Provide the (x, y) coordinate of the cell's center where the given text is located.  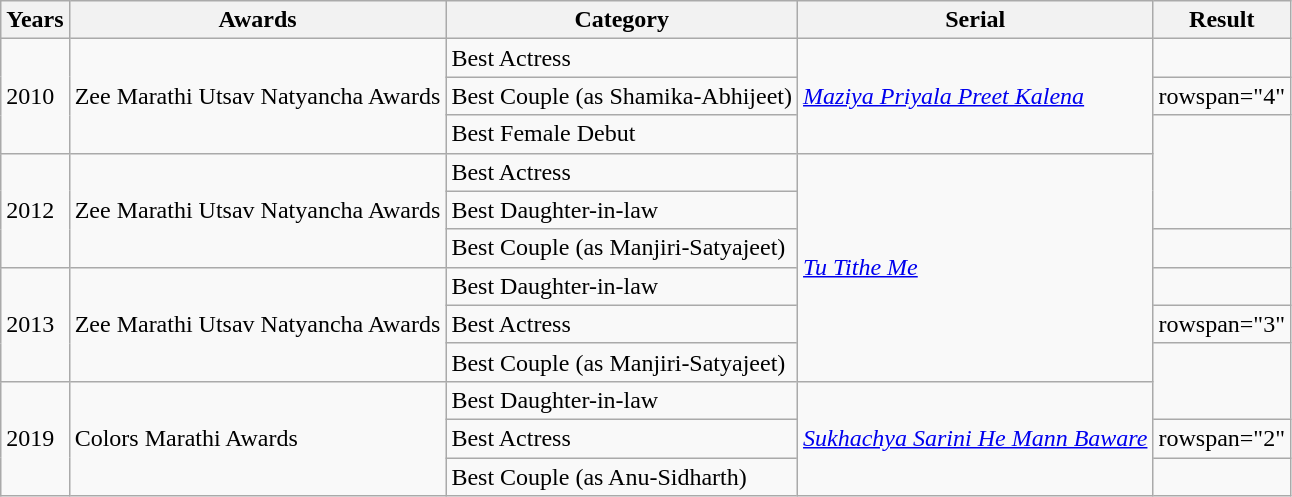
Best Couple (as Anu-Sidharth) (622, 477)
Years (35, 20)
Maziya Priyala Preet Kalena (976, 96)
Category (622, 20)
2012 (35, 210)
Result (1222, 20)
Awards (258, 20)
Sukhachya Sarini He Mann Baware (976, 438)
Best Couple (as Shamika-Abhijeet) (622, 96)
2010 (35, 96)
rowspan="4" (1222, 96)
2019 (35, 438)
Serial (976, 20)
Colors Marathi Awards (258, 438)
rowspan="2" (1222, 438)
rowspan="3" (1222, 324)
2013 (35, 324)
Tu Tithe Me (976, 267)
Best Female Debut (622, 134)
